Return (x, y) of the center of cell containing provided text 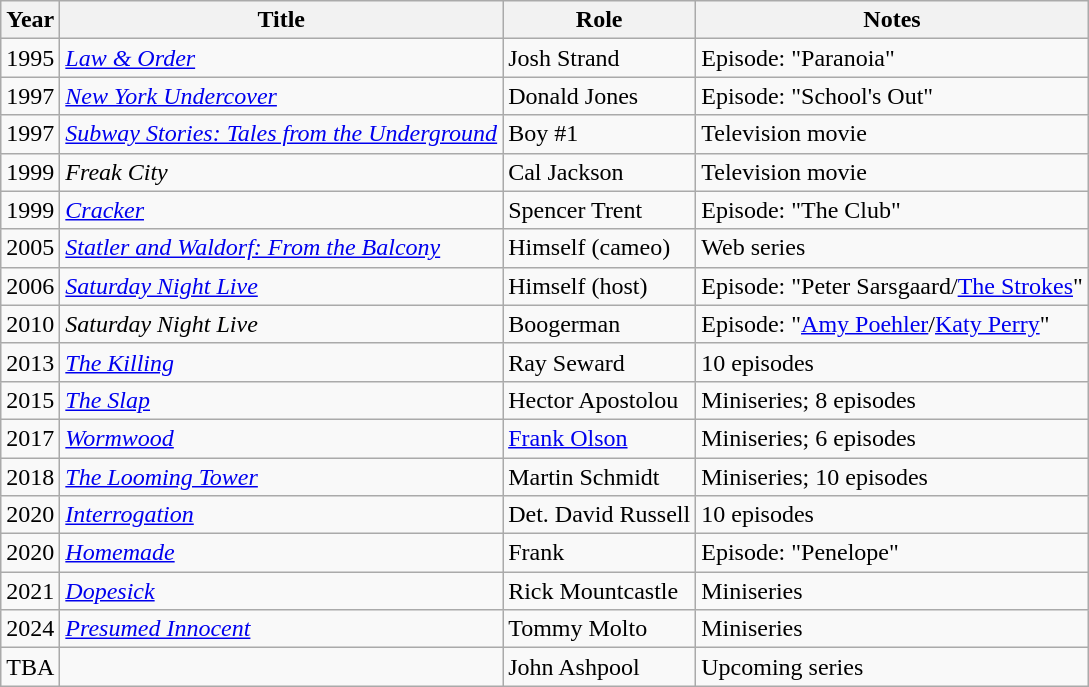
2010 (30, 324)
New York Undercover (282, 96)
2013 (30, 362)
Notes (892, 20)
2024 (30, 629)
Josh Strand (600, 58)
2006 (30, 286)
2005 (30, 248)
TBA (30, 667)
Interrogation (282, 515)
2021 (30, 591)
Web series (892, 248)
Homemade (282, 553)
Rick Mountcastle (600, 591)
Dopesick (282, 591)
Title (282, 20)
Law & Order (282, 58)
Donald Jones (600, 96)
Cal Jackson (600, 172)
Episode: "Paranoia" (892, 58)
Wormwood (282, 438)
Boogerman (600, 324)
1995 (30, 58)
The Killing (282, 362)
2018 (30, 477)
Hector Apostolou (600, 400)
Ray Seward (600, 362)
Freak City (282, 172)
The Looming Tower (282, 477)
Cracker (282, 210)
Miniseries; 10 episodes (892, 477)
2017 (30, 438)
Statler and Waldorf: From the Balcony (282, 248)
Miniseries; 8 episodes (892, 400)
Year (30, 20)
Role (600, 20)
Tommy Molto (600, 629)
Subway Stories: Tales from the Underground (282, 134)
Det. David Russell (600, 515)
Spencer Trent (600, 210)
Episode: "The Club" (892, 210)
John Ashpool (600, 667)
Episode: "Peter Sarsgaard/The Strokes" (892, 286)
Himself (host) (600, 286)
2015 (30, 400)
Episode: "Penelope" (892, 553)
Presumed Innocent (282, 629)
Episode: "Amy Poehler/Katy Perry" (892, 324)
Martin Schmidt (600, 477)
Upcoming series (892, 667)
Episode: "School's Out" (892, 96)
Frank Olson (600, 438)
Frank (600, 553)
Boy #1 (600, 134)
Miniseries; 6 episodes (892, 438)
The Slap (282, 400)
Himself (cameo) (600, 248)
